Find where the given text appears and provide that cell's center as [X, Y] coordinate. 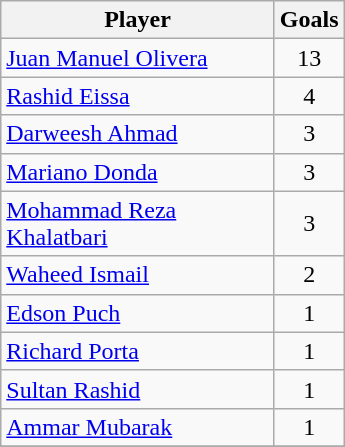
Mariano Donda [138, 172]
Sultan Rashid [138, 389]
13 [309, 58]
2 [309, 275]
Goals [309, 20]
4 [309, 96]
Juan Manuel Olivera [138, 58]
Mohammad Reza Khalatbari [138, 224]
Richard Porta [138, 351]
Ammar Mubarak [138, 427]
Rashid Eissa [138, 96]
Player [138, 20]
Edson Puch [138, 313]
Waheed Ismail [138, 275]
Darweesh Ahmad [138, 134]
